Identify which cell holds the provided text, then report its [x, y] central coordinate. 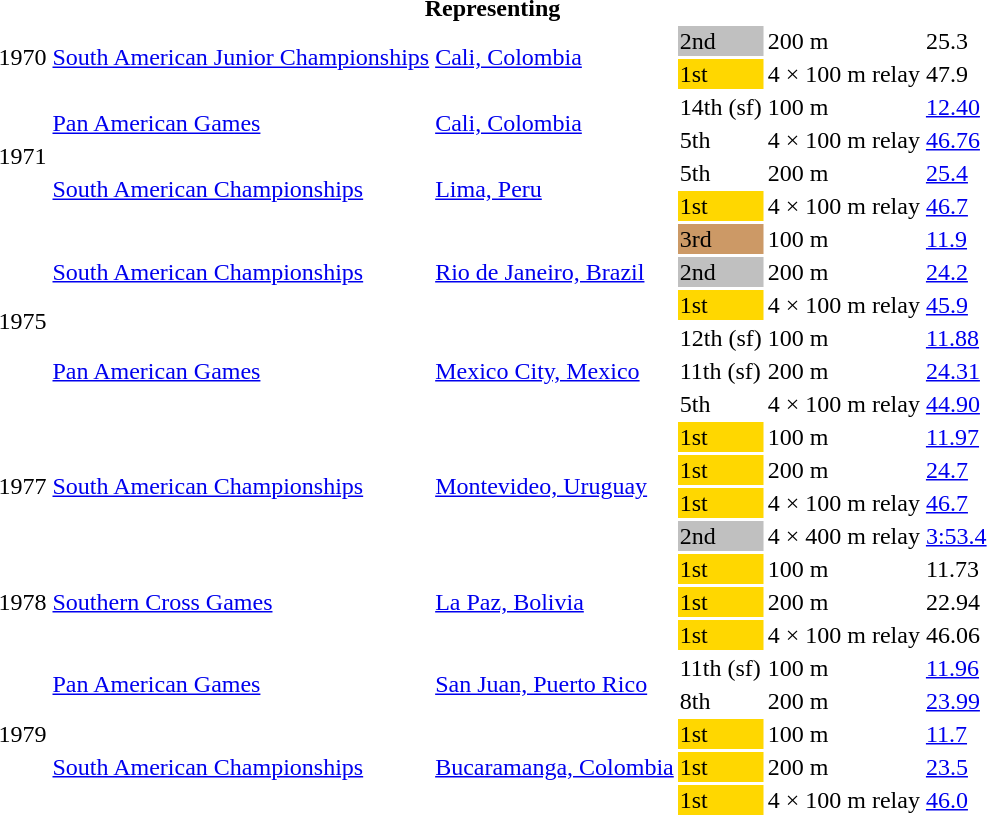
3rd [720, 239]
San Juan, Puerto Rico [555, 684]
Rio de Janeiro, Brazil [555, 272]
La Paz, Bolivia [555, 602]
Bucaramanga, Colombia [555, 767]
South American Junior Championships [241, 58]
Montevideo, Uruguay [555, 486]
Mexico City, Mexico [555, 371]
14th (sf) [720, 107]
8th [720, 701]
4 × 400 m relay [844, 536]
12th (sf) [720, 338]
Southern Cross Games [241, 602]
Lima, Peru [555, 190]
